For the text-containing cell, return its midpoint in (x, y) coordinate format. 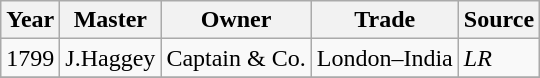
J.Haggey (110, 58)
Year (30, 20)
Trade (384, 20)
LR (498, 58)
Master (110, 20)
Owner (236, 20)
Source (498, 20)
London–India (384, 58)
Captain & Co. (236, 58)
1799 (30, 58)
